Detect which cell encompasses the target text, then output its (X, Y) center coordinate. 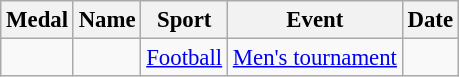
Medal (38, 20)
Sport (184, 20)
Name (107, 20)
Event (314, 20)
Football (184, 58)
Men's tournament (314, 58)
Date (430, 20)
